Provide the (X, Y) coordinate of the cell's center where the given text is located.  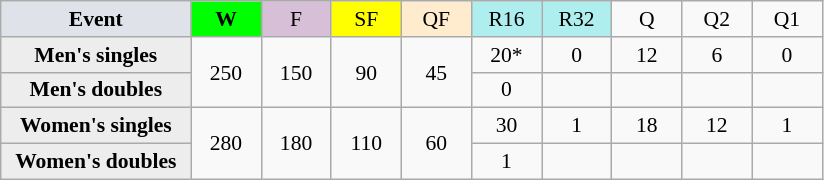
250 (226, 72)
R16 (506, 19)
60 (436, 144)
SF (366, 19)
180 (296, 144)
110 (366, 144)
45 (436, 72)
18 (647, 126)
Men's singles (96, 55)
20* (506, 55)
Q1 (787, 19)
90 (366, 72)
30 (506, 126)
Women's singles (96, 126)
Women's doubles (96, 162)
W (226, 19)
280 (226, 144)
R32 (577, 19)
Q2 (717, 19)
150 (296, 72)
F (296, 19)
QF (436, 19)
6 (717, 55)
Q (647, 19)
Event (96, 19)
Men's doubles (96, 90)
